Identify which cell holds the provided text, then report its [X, Y] central coordinate. 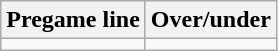
Over/under [210, 20]
Pregame line [74, 20]
